Find where the given text appears and provide that cell's center as (x, y) coordinate. 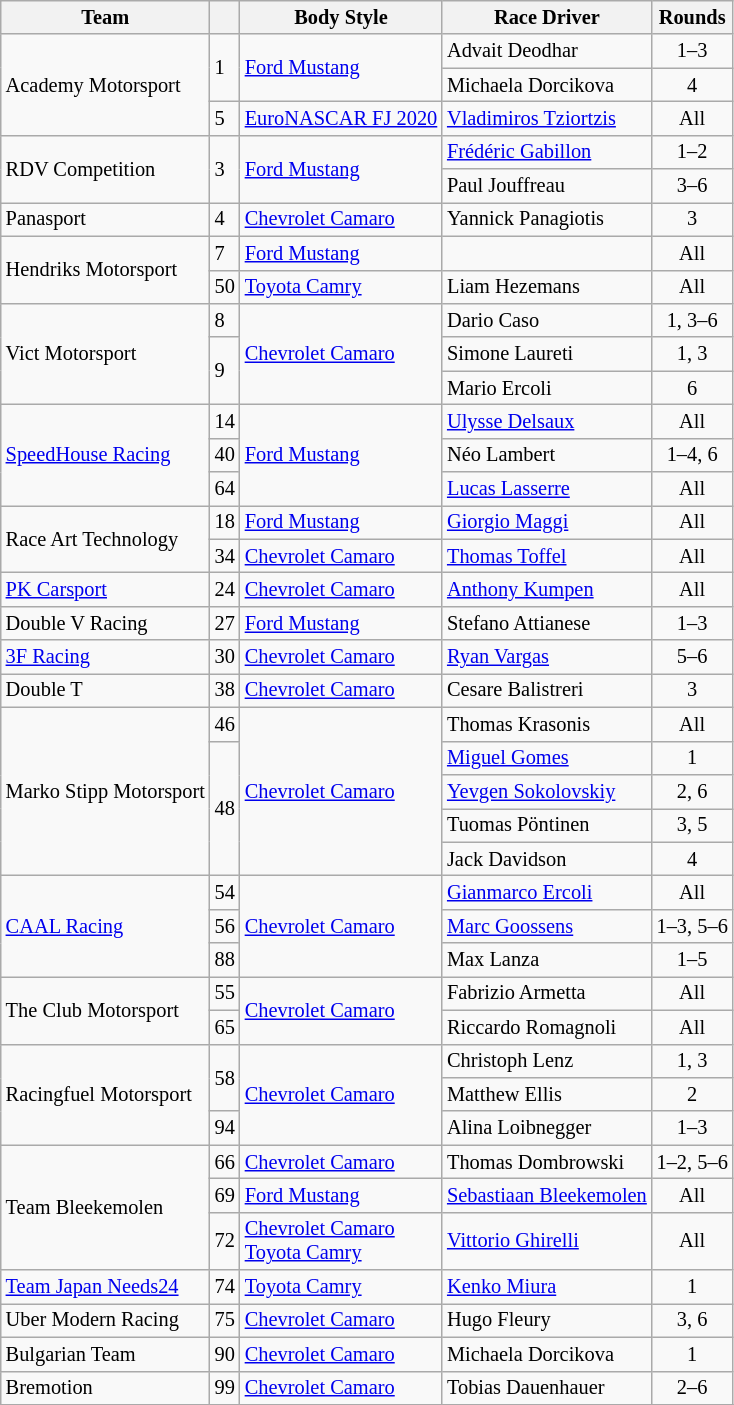
1, 3–6 (692, 320)
1–2 (692, 152)
Thomas Krasonis (547, 724)
Gianmarco Ercoli (547, 892)
Team (106, 17)
74 (225, 1287)
Body Style (341, 17)
Chevrolet Camaro Toyota Camry (341, 1241)
3–6 (692, 186)
Bremotion (106, 1388)
Jack Davidson (547, 859)
Thomas Dombrowski (547, 1162)
75 (225, 1320)
64 (225, 489)
Uber Modern Racing (106, 1320)
66 (225, 1162)
Ryan Vargas (547, 657)
72 (225, 1241)
Tobias Dauenhauer (547, 1388)
40 (225, 455)
94 (225, 1128)
Christoph Lenz (547, 1061)
Advait Deodhar (547, 51)
Rounds (692, 17)
69 (225, 1195)
56 (225, 926)
Mario Ercoli (547, 388)
18 (225, 522)
Liam Hezemans (547, 287)
Anthony Kumpen (547, 589)
Simone Laureti (547, 354)
38 (225, 690)
Tuomas Pöntinen (547, 825)
55 (225, 993)
Miguel Gomes (547, 758)
3F Racing (106, 657)
6 (692, 388)
Max Lanza (547, 960)
2–6 (692, 1388)
Double V Racing (106, 623)
1–3, 5–6 (692, 926)
The Club Motorsport (106, 1010)
Yannick Panagiotis (547, 219)
SpeedHouse Racing (106, 454)
2 (692, 1094)
Bulgarian Team (106, 1354)
Ulysse Delsaux (547, 421)
Riccardo Romagnoli (547, 1027)
Paul Jouffreau (547, 186)
Fabrizio Armetta (547, 993)
Team Japan Needs24 (106, 1287)
Racingfuel Motorsport (106, 1094)
99 (225, 1388)
34 (225, 556)
Stefano Attianese (547, 623)
Frédéric Gabillon (547, 152)
Team Bleekemolen (106, 1208)
Sebastiaan Bleekemolen (547, 1195)
1–5 (692, 960)
65 (225, 1027)
Marc Goossens (547, 926)
Yevgen Sokolovskiy (547, 791)
Lucas Lasserre (547, 489)
RDV Competition (106, 168)
Thomas Toffel (547, 556)
1–2, 5–6 (692, 1162)
90 (225, 1354)
CAAL Racing (106, 926)
Academy Motorsport (106, 84)
Dario Caso (547, 320)
8 (225, 320)
PK Carsport (106, 589)
3, 5 (692, 825)
Double T (106, 690)
27 (225, 623)
Vittorio Ghirelli (547, 1241)
Cesare Balistreri (547, 690)
50 (225, 287)
Race Driver (547, 17)
58 (225, 1078)
46 (225, 724)
Kenko Miura (547, 1287)
14 (225, 421)
2, 6 (692, 791)
Vict Motorsport (106, 354)
Néo Lambert (547, 455)
Matthew Ellis (547, 1094)
9 (225, 370)
54 (225, 892)
24 (225, 589)
30 (225, 657)
Alina Loibnegger (547, 1128)
5 (225, 118)
Vladimiros Tziortzis (547, 118)
Hendriks Motorsport (106, 270)
Race Art Technology (106, 538)
48 (225, 808)
Marko Stipp Motorsport (106, 791)
Hugo Fleury (547, 1320)
Giorgio Maggi (547, 522)
5–6 (692, 657)
Panasport (106, 219)
EuroNASCAR FJ 2020 (341, 118)
1–4, 6 (692, 455)
3, 6 (692, 1320)
7 (225, 253)
88 (225, 960)
